Output the [X, Y] coordinate of the center of the cell containing the given text.  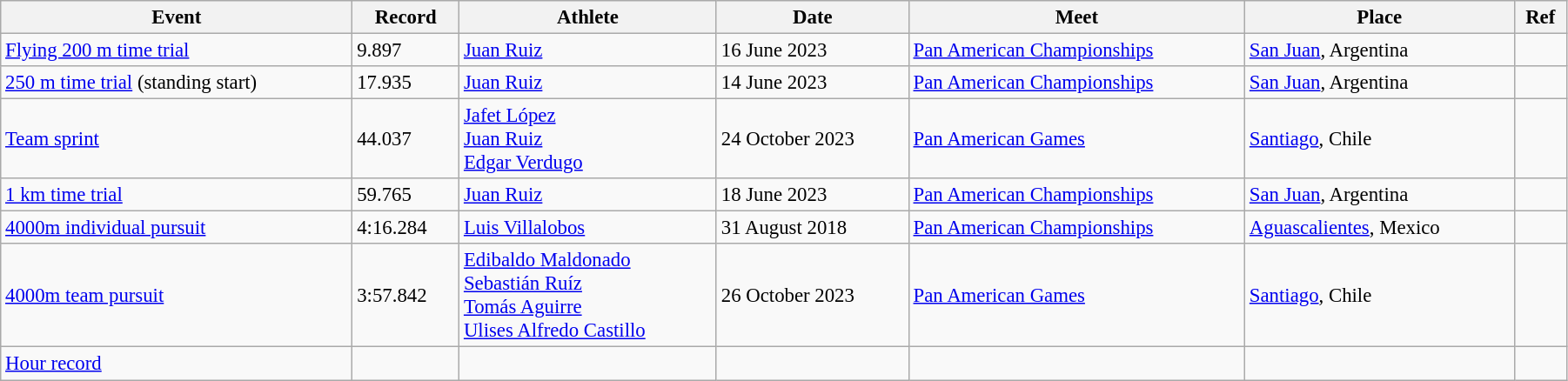
4000m individual pursuit [177, 228]
Meet [1076, 17]
17.935 [405, 83]
Hour record [177, 364]
26 October 2023 [813, 296]
31 August 2018 [813, 228]
59.765 [405, 195]
Team sprint [177, 139]
Ref [1540, 17]
3:57.842 [405, 296]
24 October 2023 [813, 139]
250 m time trial (standing start) [177, 83]
Edibaldo MaldonadoSebastián RuízTomás AguirreUlises Alfredo Castillo [588, 296]
Flying 200 m time trial [177, 50]
9.897 [405, 50]
18 June 2023 [813, 195]
Date [813, 17]
Place [1380, 17]
16 June 2023 [813, 50]
Event [177, 17]
4000m team pursuit [177, 296]
Aguascalientes, Mexico [1380, 228]
4:16.284 [405, 228]
Athlete [588, 17]
Jafet LópezJuan RuizEdgar Verdugo [588, 139]
44.037 [405, 139]
1 km time trial [177, 195]
14 June 2023 [813, 83]
Luis Villalobos [588, 228]
Record [405, 17]
